Pinpoint the cell where the given text exists, returning its [x, y] midpoint coordinate. 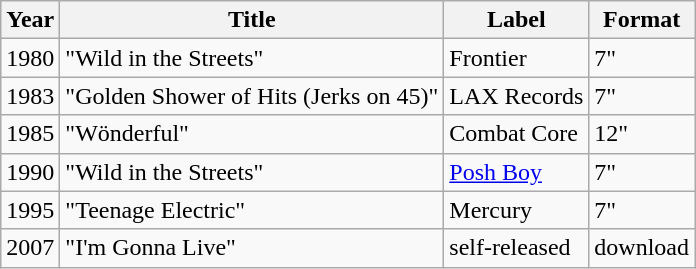
"Golden Shower of Hits (Jerks on 45)" [252, 96]
Year [30, 20]
download [642, 248]
Mercury [516, 210]
LAX Records [516, 96]
2007 [30, 248]
Format [642, 20]
1990 [30, 172]
Combat Core [516, 134]
"I'm Gonna Live" [252, 248]
12" [642, 134]
Frontier [516, 58]
Title [252, 20]
"Wönderful" [252, 134]
self-released [516, 248]
Label [516, 20]
1995 [30, 210]
1980 [30, 58]
1985 [30, 134]
Posh Boy [516, 172]
"Teenage Electric" [252, 210]
1983 [30, 96]
